Provide the (X, Y) coordinate of the cell's center where the given text is located.  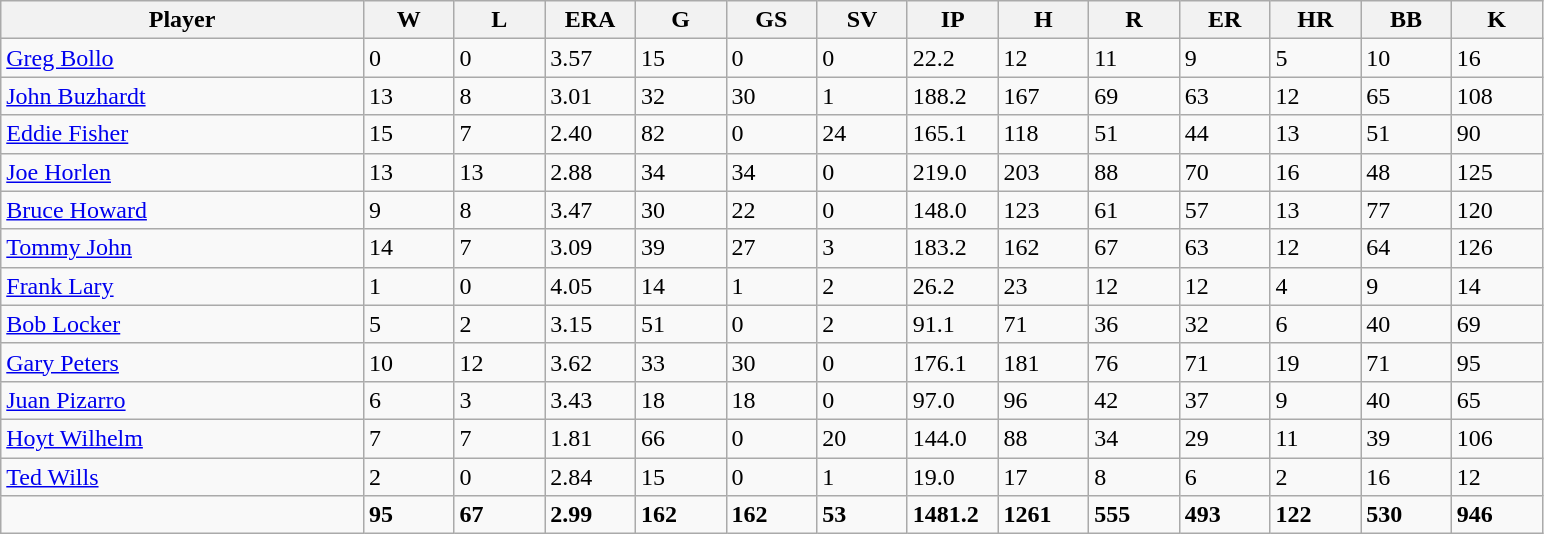
2.84 (590, 477)
22 (772, 210)
19.0 (952, 477)
W (408, 20)
Player (182, 20)
167 (1044, 96)
G (680, 20)
90 (1496, 134)
Tommy John (182, 248)
Frank Lary (182, 286)
29 (1224, 438)
ER (1224, 20)
66 (680, 438)
106 (1496, 438)
3.57 (590, 58)
1481.2 (952, 515)
Bruce Howard (182, 210)
76 (1134, 362)
3.47 (590, 210)
82 (680, 134)
530 (1406, 515)
42 (1134, 400)
126 (1496, 248)
3.01 (590, 96)
23 (1044, 286)
57 (1224, 210)
3.43 (590, 400)
Ted Wills (182, 477)
Joe Horlen (182, 172)
BB (1406, 20)
96 (1044, 400)
118 (1044, 134)
120 (1496, 210)
61 (1134, 210)
22.2 (952, 58)
2.40 (590, 134)
24 (862, 134)
946 (1496, 515)
493 (1224, 515)
Hoyt Wilhelm (182, 438)
2.88 (590, 172)
36 (1134, 324)
91.1 (952, 324)
John Buzhardt (182, 96)
219.0 (952, 172)
2.99 (590, 515)
20 (862, 438)
183.2 (952, 248)
Bob Locker (182, 324)
Juan Pizarro (182, 400)
108 (1496, 96)
123 (1044, 210)
Greg Bollo (182, 58)
33 (680, 362)
IP (952, 20)
125 (1496, 172)
70 (1224, 172)
122 (1316, 515)
3.15 (590, 324)
R (1134, 20)
HR (1316, 20)
3.62 (590, 362)
ERA (590, 20)
3.09 (590, 248)
176.1 (952, 362)
SV (862, 20)
37 (1224, 400)
26.2 (952, 286)
188.2 (952, 96)
1261 (1044, 515)
203 (1044, 172)
44 (1224, 134)
53 (862, 515)
K (1496, 20)
64 (1406, 248)
17 (1044, 477)
Eddie Fisher (182, 134)
97.0 (952, 400)
181 (1044, 362)
77 (1406, 210)
19 (1316, 362)
GS (772, 20)
48 (1406, 172)
555 (1134, 515)
Gary Peters (182, 362)
144.0 (952, 438)
L (500, 20)
1.81 (590, 438)
4.05 (590, 286)
165.1 (952, 134)
27 (772, 248)
4 (1316, 286)
148.0 (952, 210)
H (1044, 20)
